Output the [X, Y] coordinate of the center of the cell containing the given text.  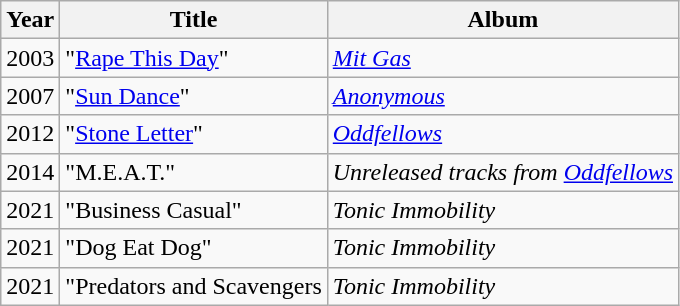
Unreleased tracks from Oddfellows [502, 172]
"Rape This Day" [194, 58]
"Sun Dance" [194, 96]
"Business Casual" [194, 210]
"Predators and Scavengers [194, 286]
Mit Gas [502, 58]
"Stone Letter" [194, 134]
Anonymous [502, 96]
2014 [30, 172]
Album [502, 20]
2003 [30, 58]
Year [30, 20]
Title [194, 20]
"Dog Eat Dog" [194, 248]
2012 [30, 134]
"M.E.A.T." [194, 172]
Oddfellows [502, 134]
2007 [30, 96]
